Detect which cell encompasses the target text, then output its [X, Y] center coordinate. 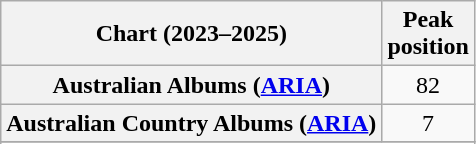
Australian Country Albums (ARIA) [192, 123]
7 [428, 123]
Peakposition [428, 34]
82 [428, 85]
Chart (2023–2025) [192, 34]
Australian Albums (ARIA) [192, 85]
